Scan for the cell matching the given text and deliver its [x, y] coordinate at center. 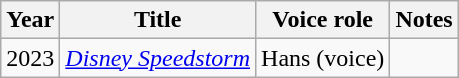
Notes [424, 20]
Disney Speedstorm [158, 58]
2023 [30, 58]
Title [158, 20]
Voice role [323, 20]
Hans (voice) [323, 58]
Year [30, 20]
